Return (x, y) of the center of cell containing provided text 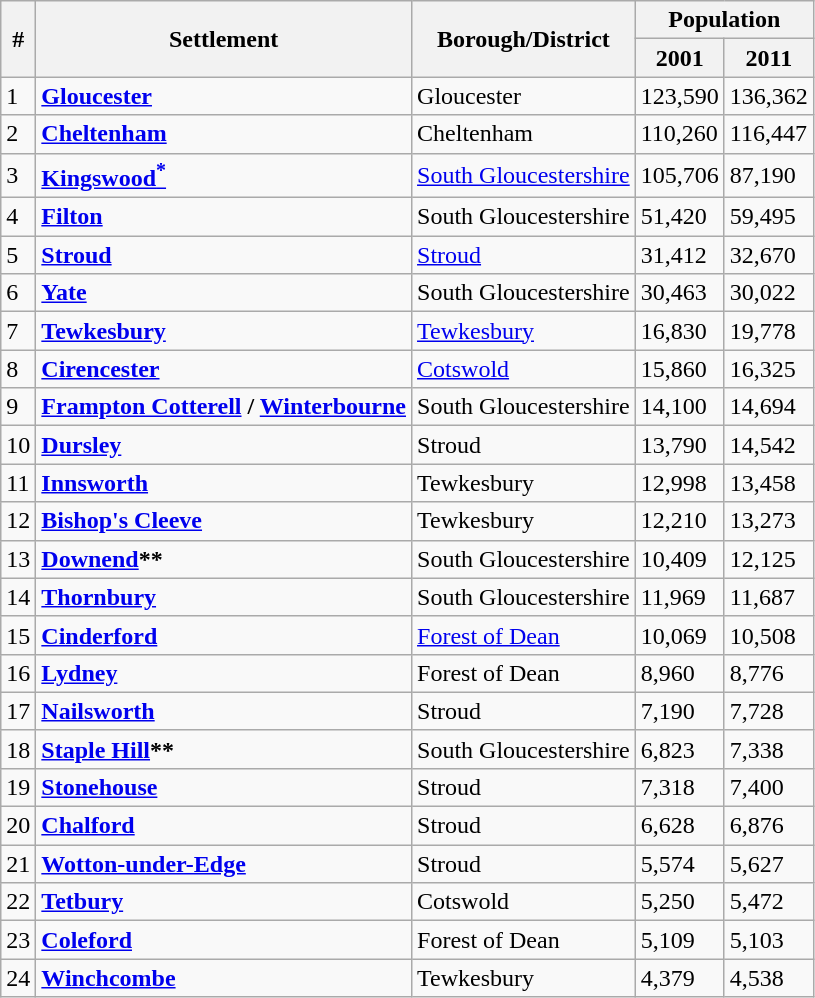
2001 (680, 58)
Filton (224, 217)
10 (18, 445)
Wotton-under-Edge (224, 864)
5 (18, 255)
Downend** (224, 559)
9 (18, 407)
6 (18, 293)
6,628 (680, 826)
6,823 (680, 749)
4,379 (680, 978)
22 (18, 902)
59,495 (768, 217)
14 (18, 597)
5,103 (768, 940)
105,706 (680, 176)
1 (18, 96)
Borough/District (524, 39)
12,125 (768, 559)
6,876 (768, 826)
Tetbury (224, 902)
19 (18, 787)
4,538 (768, 978)
5,109 (680, 940)
Cirencester (224, 369)
12,210 (680, 521)
2011 (768, 58)
16,830 (680, 331)
18 (18, 749)
Cinderford (224, 635)
5,627 (768, 864)
13,458 (768, 483)
3 (18, 176)
31,412 (680, 255)
Yate (224, 293)
5,250 (680, 902)
16,325 (768, 369)
Dursley (224, 445)
12 (18, 521)
116,447 (768, 134)
5,574 (680, 864)
Frampton Cotterell / Winterbourne (224, 407)
13,273 (768, 521)
24 (18, 978)
7,190 (680, 711)
# (18, 39)
30,463 (680, 293)
8 (18, 369)
13 (18, 559)
20 (18, 826)
4 (18, 217)
30,022 (768, 293)
19,778 (768, 331)
23 (18, 940)
Staple Hill** (224, 749)
Lydney (224, 673)
8,960 (680, 673)
11 (18, 483)
7,400 (768, 787)
10,409 (680, 559)
Chalford (224, 826)
Winchcombe (224, 978)
15,860 (680, 369)
14,542 (768, 445)
Thornbury (224, 597)
Population (724, 20)
7,728 (768, 711)
14,100 (680, 407)
Kingswood* (224, 176)
14,694 (768, 407)
10,508 (768, 635)
7,318 (680, 787)
17 (18, 711)
87,190 (768, 176)
12,998 (680, 483)
Stonehouse (224, 787)
Bishop's Cleeve (224, 521)
13,790 (680, 445)
Settlement (224, 39)
32,670 (768, 255)
8,776 (768, 673)
Innsworth (224, 483)
10,069 (680, 635)
11,969 (680, 597)
15 (18, 635)
51,420 (680, 217)
7,338 (768, 749)
123,590 (680, 96)
Nailsworth (224, 711)
2 (18, 134)
136,362 (768, 96)
16 (18, 673)
5,472 (768, 902)
11,687 (768, 597)
110,260 (680, 134)
21 (18, 864)
Coleford (224, 940)
7 (18, 331)
